Return the (X, Y) coordinate for the center point of the cell that contains the specified text.  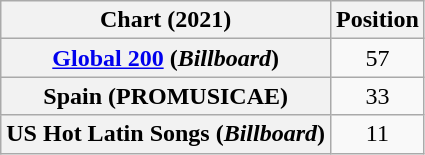
Spain (PROMUSICAE) (166, 96)
57 (378, 58)
33 (378, 96)
US Hot Latin Songs (Billboard) (166, 134)
Global 200 (Billboard) (166, 58)
11 (378, 134)
Position (378, 20)
Chart (2021) (166, 20)
